Determine the [X, Y] coordinate at the center of the cell enclosing the given text.  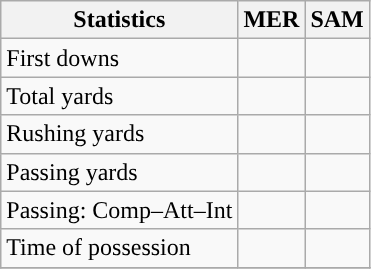
First downs [120, 58]
Statistics [120, 20]
Total yards [120, 96]
Passing yards [120, 172]
Rushing yards [120, 134]
Time of possession [120, 248]
MER [272, 20]
Passing: Comp–Att–Int [120, 210]
SAM [337, 20]
